Extract the [X, Y] coordinate from the center of the cell holding the provided text.  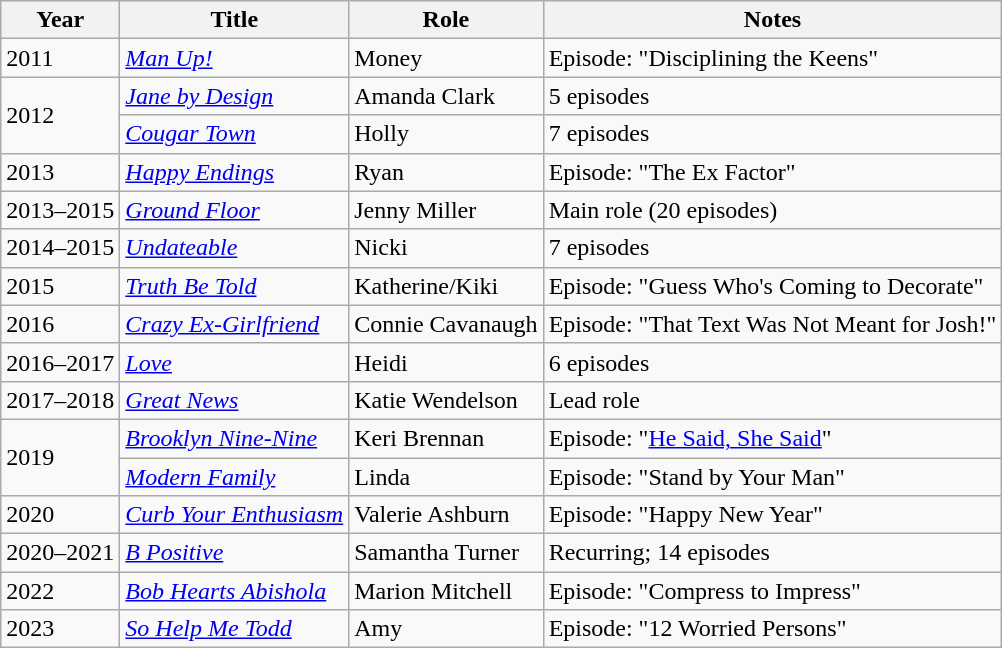
Love [234, 362]
2015 [60, 286]
Episode: "That Text Was Not Meant for Josh!" [772, 324]
2020 [60, 515]
Holly [446, 134]
2017–2018 [60, 400]
Money [446, 58]
Great News [234, 400]
Valerie Ashburn [446, 515]
Episode: "Guess Who's Coming to Decorate" [772, 286]
Marion Mitchell [446, 591]
2016 [60, 324]
Role [446, 20]
2014–2015 [60, 248]
So Help Me Todd [234, 629]
Jenny Miller [446, 210]
Katherine/Kiki [446, 286]
Main role (20 episodes) [772, 210]
2023 [60, 629]
Episode: "12 Worried Persons" [772, 629]
Episode: "Stand by Your Man" [772, 477]
6 episodes [772, 362]
Year [60, 20]
2013–2015 [60, 210]
Title [234, 20]
Episode: "Disciplining the Keens" [772, 58]
Ryan [446, 172]
Episode: "The Ex Factor" [772, 172]
Katie Wendelson [446, 400]
Recurring; 14 episodes [772, 553]
2011 [60, 58]
5 episodes [772, 96]
Man Up! [234, 58]
Jane by Design [234, 96]
Modern Family [234, 477]
2022 [60, 591]
Samantha Turner [446, 553]
Cougar Town [234, 134]
Connie Cavanaugh [446, 324]
Happy Endings [234, 172]
2012 [60, 115]
2020–2021 [60, 553]
Ground Floor [234, 210]
Bob Hearts Abishola [234, 591]
Keri Brennan [446, 438]
2016–2017 [60, 362]
Amy [446, 629]
Amanda Clark [446, 96]
Undateable [234, 248]
Nicki [446, 248]
Brooklyn Nine-Nine [234, 438]
Heidi [446, 362]
Episode: "Compress to Impress" [772, 591]
Curb Your Enthusiasm [234, 515]
Linda [446, 477]
Episode: "Happy New Year" [772, 515]
Truth Be Told [234, 286]
2019 [60, 457]
Notes [772, 20]
2013 [60, 172]
B Positive [234, 553]
Episode: "He Said, She Said" [772, 438]
Crazy Ex-Girlfriend [234, 324]
Lead role [772, 400]
